From the cell containing the given text, extract its center point as (x, y) coordinate. 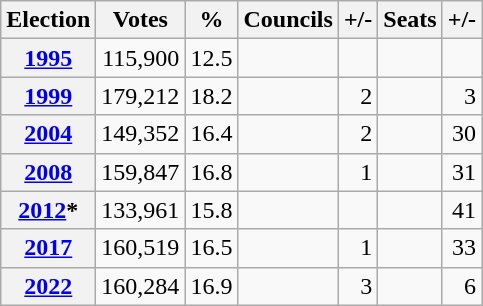
160,519 (140, 248)
1999 (48, 96)
2012* (48, 210)
159,847 (140, 172)
160,284 (140, 286)
41 (462, 210)
115,900 (140, 58)
16.5 (212, 248)
1995 (48, 58)
179,212 (140, 96)
Election (48, 20)
12.5 (212, 58)
Votes (140, 20)
Councils (288, 20)
16.8 (212, 172)
33 (462, 248)
133,961 (140, 210)
31 (462, 172)
15.8 (212, 210)
16.4 (212, 134)
149,352 (140, 134)
30 (462, 134)
2017 (48, 248)
% (212, 20)
Seats (410, 20)
2008 (48, 172)
18.2 (212, 96)
2004 (48, 134)
16.9 (212, 286)
2022 (48, 286)
6 (462, 286)
